Determine the (X, Y) coordinate at the center of the cell enclosing the given text.  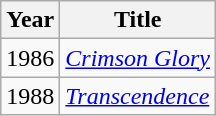
1986 (30, 58)
Transcendence (138, 96)
1988 (30, 96)
Year (30, 20)
Crimson Glory (138, 58)
Title (138, 20)
